Find where the given text appears and provide that cell's center as [x, y] coordinate. 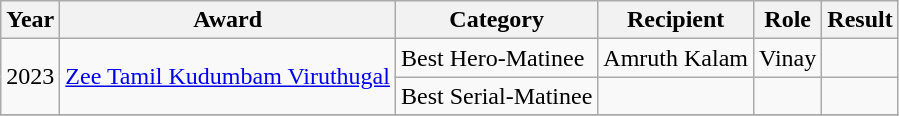
Amruth Kalam [676, 58]
Zee Tamil Kudumbam Viruthugal [228, 77]
Recipient [676, 20]
Result [860, 20]
Year [30, 20]
Best Serial-Matinee [496, 96]
Category [496, 20]
2023 [30, 77]
Role [788, 20]
Vinay [788, 58]
Best Hero-Matinee [496, 58]
Award [228, 20]
